Return (X, Y) of the center of cell containing provided text 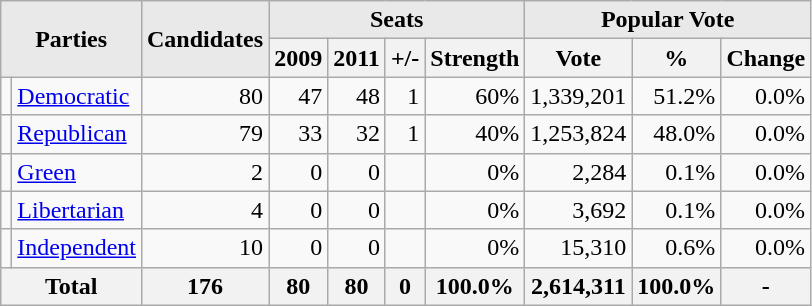
2,614,311 (578, 286)
48.0% (676, 134)
Libertarian (77, 210)
79 (204, 134)
32 (357, 134)
% (676, 58)
Total (72, 286)
Democratic (77, 96)
Republican (77, 134)
2 (204, 172)
33 (298, 134)
Candidates (204, 39)
2009 (298, 58)
Change (766, 58)
Parties (72, 39)
Vote (578, 58)
0.6% (676, 248)
3,692 (578, 210)
10 (204, 248)
47 (298, 96)
Independent (77, 248)
4 (204, 210)
+/- (404, 58)
176 (204, 286)
60% (475, 96)
48 (357, 96)
1,339,201 (578, 96)
2,284 (578, 172)
15,310 (578, 248)
Seats (397, 20)
Strength (475, 58)
1,253,824 (578, 134)
2011 (357, 58)
51.2% (676, 96)
Popular Vote (668, 20)
Green (77, 172)
40% (475, 134)
- (766, 286)
